From the cell containing the given text, extract its center point as [x, y] coordinate. 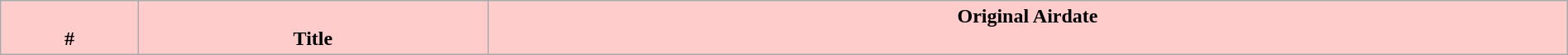
# [69, 28]
Title [313, 28]
Original Airdate [1028, 28]
